Capture the cell that displays the provided text and extract its (X, Y) central coordinate. 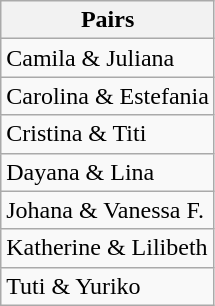
Katherine & Lilibeth (108, 248)
Dayana & Lina (108, 172)
Tuti & Yuriko (108, 286)
Carolina & Estefania (108, 96)
Pairs (108, 20)
Johana & Vanessa F. (108, 210)
Cristina & Titi (108, 134)
Camila & Juliana (108, 58)
